Capture the cell that displays the provided text and extract its (x, y) central coordinate. 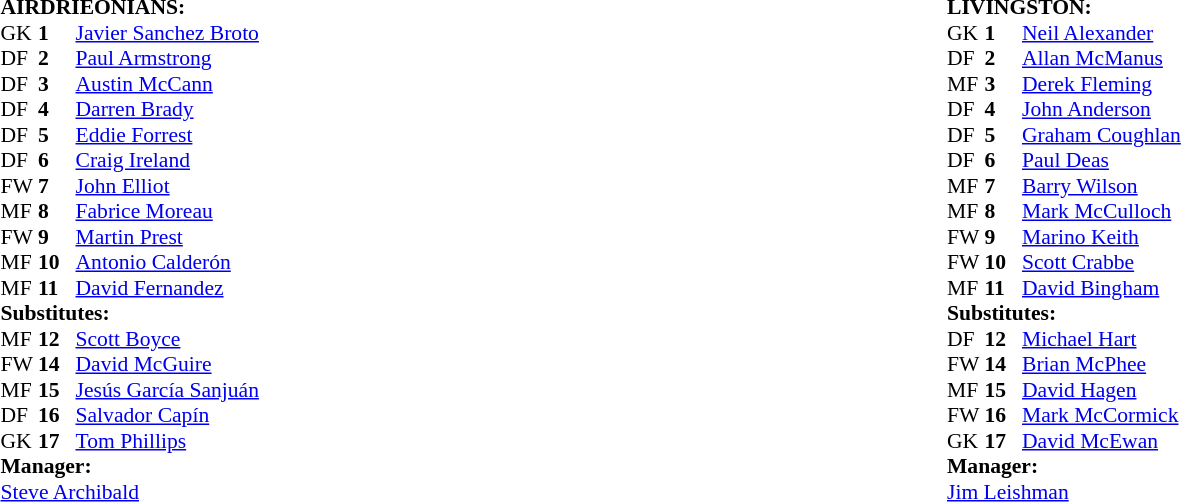
Paul Armstrong (168, 59)
Fabrice Moreau (168, 211)
Marino Keith (1102, 237)
David McEwan (1102, 441)
Michael Hart (1102, 339)
Eddie Forrest (168, 135)
Salvador Capín (168, 415)
Austin McCann (168, 84)
David McGuire (168, 365)
Paul Deas (1102, 161)
Allan McManus (1102, 59)
Antonio Calderón (168, 263)
Mark McCulloch (1102, 211)
David Hagen (1102, 390)
Tom Phillips (168, 441)
David Fernandez (168, 288)
Neil Alexander (1102, 33)
Graham Coughlan (1102, 135)
Scott Crabbe (1102, 263)
Barry Wilson (1102, 186)
Scott Boyce (168, 339)
Mark McCormick (1102, 415)
Martin Prest (168, 237)
David Bingham (1102, 288)
Javier Sanchez Broto (168, 33)
Brian McPhee (1102, 365)
Jesús García Sanjuán (168, 390)
Derek Fleming (1102, 84)
Darren Brady (168, 109)
Craig Ireland (168, 161)
John Anderson (1102, 109)
John Elliot (168, 186)
